Capture the cell that displays the provided text and extract its (X, Y) central coordinate. 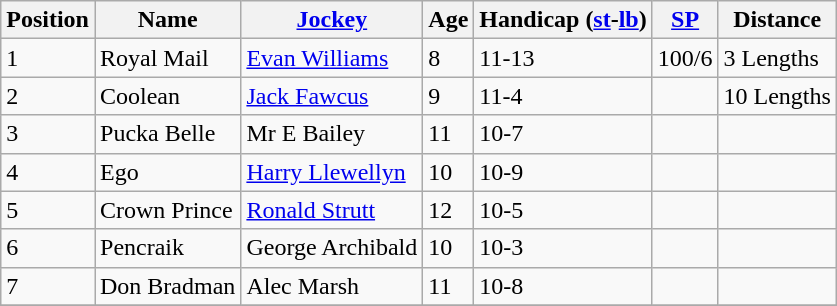
100/6 (685, 58)
3 Lengths (777, 58)
Alec Marsh (332, 286)
Position (48, 20)
12 (448, 210)
10 Lengths (777, 96)
4 (48, 172)
11-13 (563, 58)
Handicap (st-lb) (563, 20)
5 (48, 210)
Jockey (332, 20)
Ronald Strutt (332, 210)
Distance (777, 20)
Harry Llewellyn (332, 172)
1 (48, 58)
11-4 (563, 96)
Crown Prince (167, 210)
10-9 (563, 172)
Evan Williams (332, 58)
8 (448, 58)
10-7 (563, 134)
Pucka Belle (167, 134)
Mr E Bailey (332, 134)
George Archibald (332, 248)
6 (48, 248)
7 (48, 286)
Jack Fawcus (332, 96)
9 (448, 96)
Coolean (167, 96)
Don Bradman (167, 286)
Name (167, 20)
10-8 (563, 286)
10-3 (563, 248)
10-5 (563, 210)
2 (48, 96)
SP (685, 20)
Age (448, 20)
3 (48, 134)
Ego (167, 172)
Royal Mail (167, 58)
Pencraik (167, 248)
